Find where the given text appears and provide that cell's center as (X, Y) coordinate. 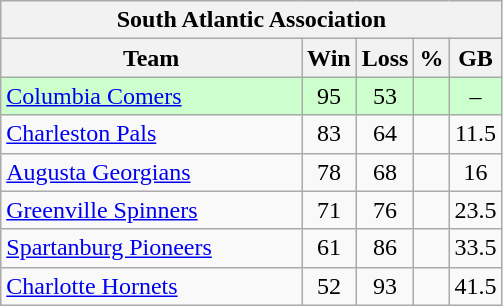
Greenville Spinners (152, 210)
95 (330, 96)
86 (385, 248)
Augusta Georgians (152, 172)
68 (385, 172)
Spartanburg Pioneers (152, 248)
61 (330, 248)
South Atlantic Association (252, 20)
Win (330, 58)
83 (330, 134)
93 (385, 286)
23.5 (476, 210)
16 (476, 172)
– (476, 96)
41.5 (476, 286)
53 (385, 96)
GB (476, 58)
% (432, 58)
71 (330, 210)
Loss (385, 58)
11.5 (476, 134)
Charlotte Hornets (152, 286)
64 (385, 134)
Charleston Pals (152, 134)
78 (330, 172)
33.5 (476, 248)
Team (152, 58)
52 (330, 286)
76 (385, 210)
Columbia Comers (152, 96)
